Scan for the cell matching the given text and deliver its (x, y) coordinate at center. 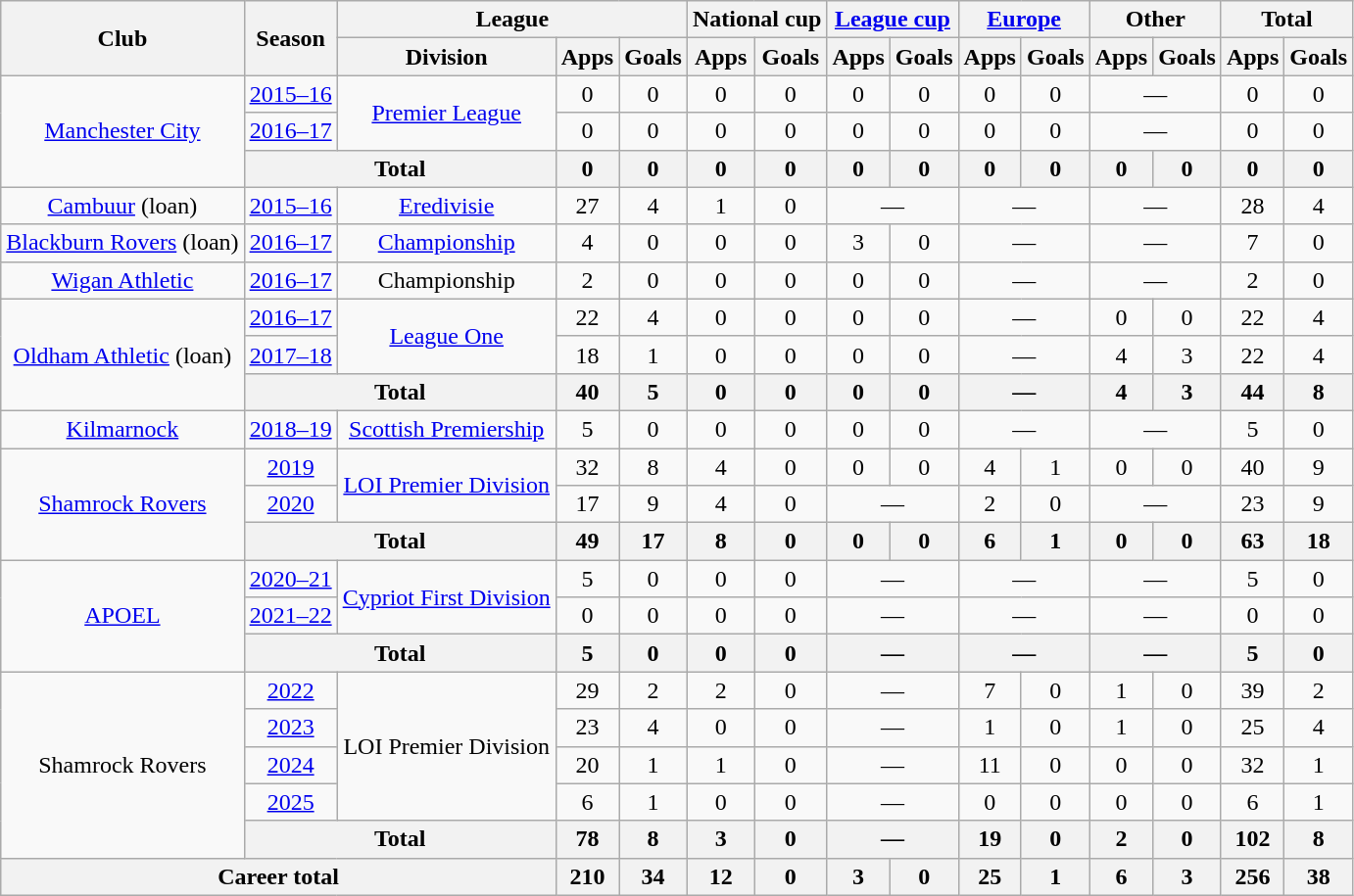
Cambuur (loan) (122, 206)
2018–19 (290, 429)
34 (653, 876)
63 (1252, 542)
2020–21 (290, 579)
Blackburn Rovers (loan) (122, 243)
49 (587, 542)
102 (1252, 839)
2024 (290, 765)
Kilmarnock (122, 429)
29 (587, 690)
78 (587, 839)
Cypriot First Division (447, 597)
League One (447, 336)
2022 (290, 690)
Premier League (447, 113)
20 (587, 765)
APOEL (122, 616)
210 (587, 876)
2025 (290, 802)
League (511, 20)
Division (447, 57)
Season (290, 38)
Europe (1024, 20)
2017–18 (290, 354)
Manchester City (122, 131)
National cup (756, 20)
2020 (290, 504)
2021–22 (290, 616)
Career total (278, 876)
Oldham Athletic (loan) (122, 354)
11 (990, 765)
Eredivisie (447, 206)
Other (1155, 20)
28 (1252, 206)
2019 (290, 467)
44 (1252, 392)
256 (1252, 876)
39 (1252, 690)
19 (990, 839)
Wigan Athletic (122, 280)
Club (122, 38)
2023 (290, 728)
12 (720, 876)
27 (587, 206)
League cup (893, 20)
Scottish Premiership (447, 429)
38 (1319, 876)
